Return the (x, y) coordinate for the center point of the cell that contains the specified text.  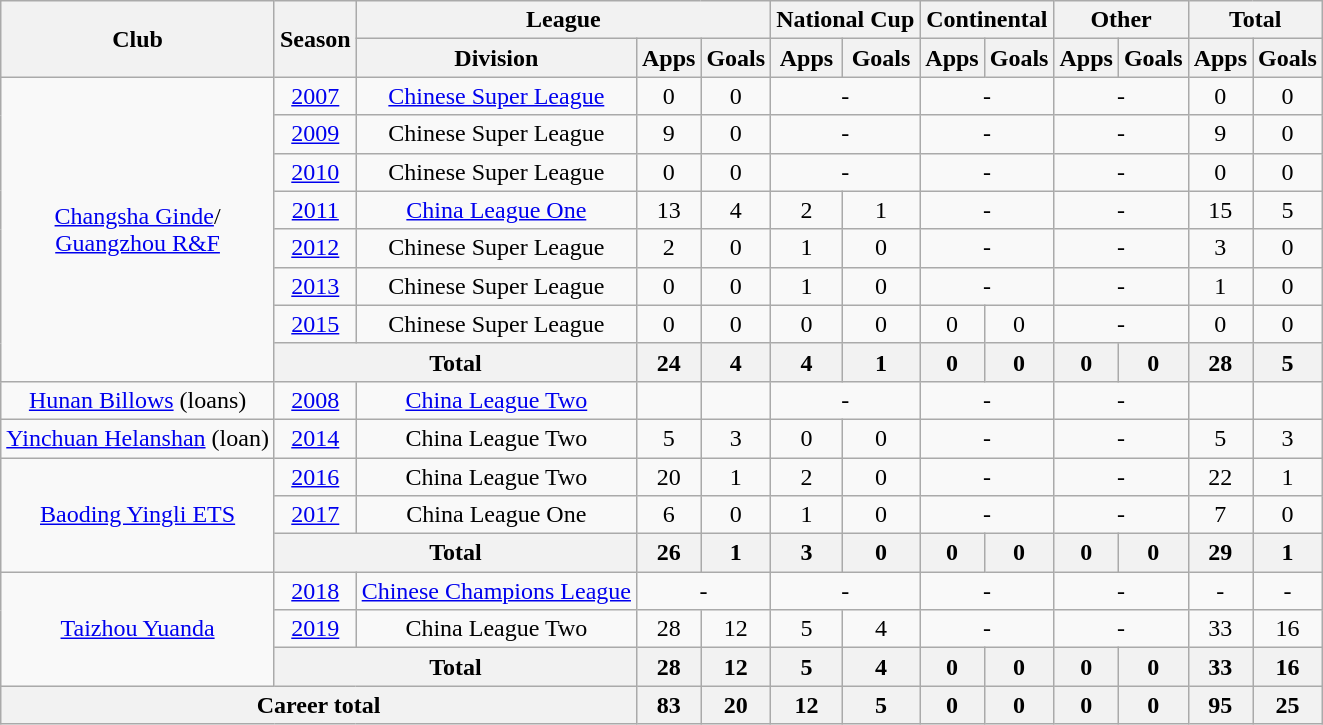
2017 (315, 515)
7 (1220, 515)
24 (668, 362)
Hunan Billows (loans) (138, 400)
13 (668, 210)
2019 (315, 629)
Yinchuan Helanshan (loan) (138, 438)
2016 (315, 477)
2013 (315, 286)
Baoding Yingli ETS (138, 515)
2015 (315, 324)
2009 (315, 134)
Taizhou Yuanda (138, 629)
Continental (987, 20)
95 (1220, 705)
15 (1220, 210)
Changsha Ginde/Guangzhou R&F (138, 229)
Season (315, 39)
2014 (315, 438)
2018 (315, 591)
National Cup (846, 20)
Chinese Champions League (496, 591)
2007 (315, 96)
2010 (315, 172)
6 (668, 515)
83 (668, 705)
Career total (319, 705)
2012 (315, 248)
Club (138, 39)
22 (1220, 477)
2008 (315, 400)
2011 (315, 210)
26 (668, 553)
Division (496, 58)
League (564, 20)
29 (1220, 553)
25 (1288, 705)
Other (1121, 20)
